Provide the [X, Y] coordinate of the cell's center where the given text is located.  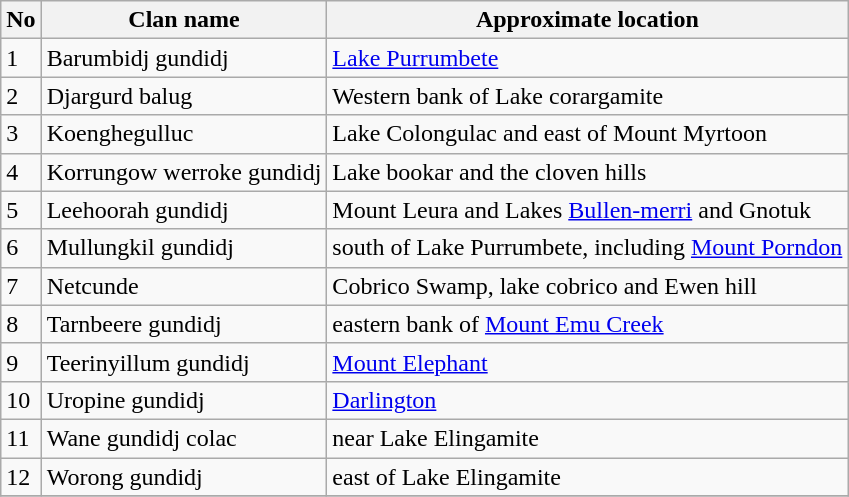
1 [21, 58]
Wane gundidj colac [184, 438]
Djargurd balug [184, 96]
Tarnbeere gundidj [184, 324]
Western bank of Lake corargamite [588, 96]
9 [21, 362]
Leehoorah gundidj [184, 210]
near Lake Elingamite [588, 438]
Korrungow werroke gundidj [184, 172]
12 [21, 477]
No [21, 20]
11 [21, 438]
Mullungkil gundidj [184, 248]
Lake bookar and the cloven hills [588, 172]
east of Lake Elingamite [588, 477]
5 [21, 210]
Barumbidj gundidj [184, 58]
2 [21, 96]
Clan name [184, 20]
Cobrico Swamp, lake cobrico and Ewen hill [588, 286]
4 [21, 172]
eastern bank of Mount Emu Creek [588, 324]
south of Lake Purrumbete, including Mount Porndon [588, 248]
Koenghegulluc [184, 134]
Netcunde [184, 286]
Lake Purrumbete [588, 58]
Teerinyillum gundidj [184, 362]
10 [21, 400]
Uropine gundidj [184, 400]
6 [21, 248]
Mount Elephant [588, 362]
8 [21, 324]
Worong gundidj [184, 477]
7 [21, 286]
3 [21, 134]
Lake Colongulac and east of Mount Myrtoon [588, 134]
Darlington [588, 400]
Approximate location [588, 20]
Mount Leura and Lakes Bullen-merri and Gnotuk [588, 210]
